Pinpoint the cell where the given text exists, returning its (X, Y) midpoint coordinate. 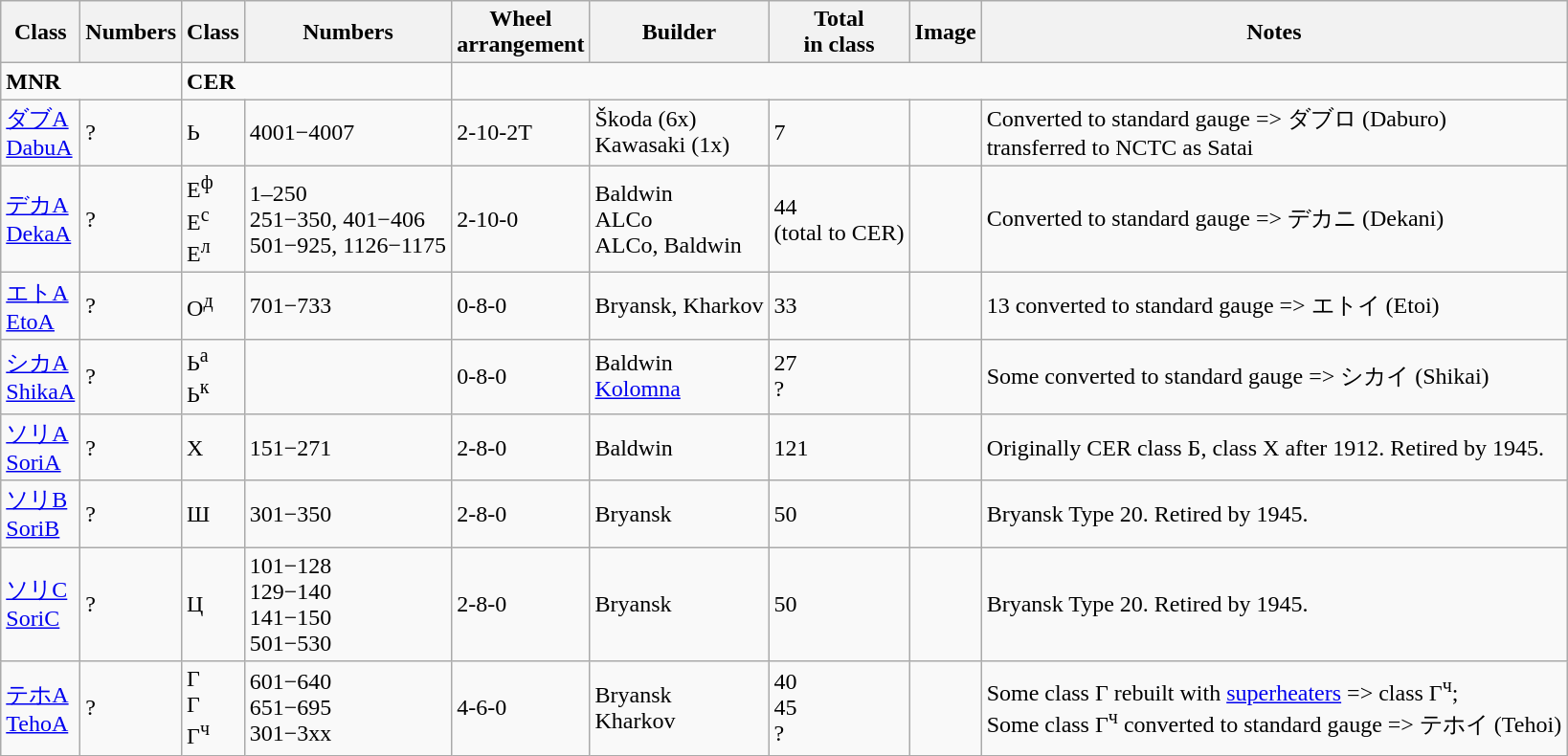
Notes (1274, 33)
ソリCSoriC (40, 605)
ЕфЕсЕл (213, 219)
エトAEtoA (40, 306)
Baldwin (680, 448)
13 converted to standard gauge => エトイ (Etoi) (1274, 306)
121 (839, 448)
44(total to CER) (839, 219)
Some class Г rebuilt with superheaters => class Гч;Some class Гч converted to standard gauge => テホイ (Tehoi) (1274, 708)
4045? (839, 708)
Ш (213, 514)
デカADekaA (40, 219)
BaldwinALCoALCo, Baldwin (680, 219)
601−640651−695301−3xx (347, 708)
27? (839, 377)
301−350 (347, 514)
151−271 (347, 448)
Totalin class (839, 33)
2-10-0 (521, 219)
BaldwinKolomna (680, 377)
Originally CER class Б, class Х after 1912. Retired by 1945. (1274, 448)
701−733 (347, 306)
33 (839, 306)
Bryansk, Kharkov (680, 306)
ソリBSoriB (40, 514)
101−128129−140141−150501−530 (347, 605)
4001−4007 (347, 133)
CER (317, 81)
BryanskKharkov (680, 708)
Ц (213, 605)
1–250251−350, 401−406501−925, 1126−1175 (347, 219)
Converted to standard gauge => デカニ (Dekani) (1274, 219)
2-10-2T (521, 133)
MNR (92, 81)
Oд (213, 306)
テホATehoA (40, 708)
ЬаЬк (213, 377)
Ь (213, 133)
シカAShikaA (40, 377)
4-6-0 (521, 708)
Converted to standard gauge => ダブロ (Daburo)transferred to NCTC as Satai (1274, 133)
Image (946, 33)
Х (213, 448)
Wheelarrangement (521, 33)
ダブADabuA (40, 133)
Škoda (6x)Kawasaki (1x) (680, 133)
ГГГч (213, 708)
Builder (680, 33)
Some converted to standard gauge => シカイ (Shikai) (1274, 377)
7 (839, 133)
ソリASoriA (40, 448)
